Output the (x, y) coordinate of the center of the cell containing the given text.  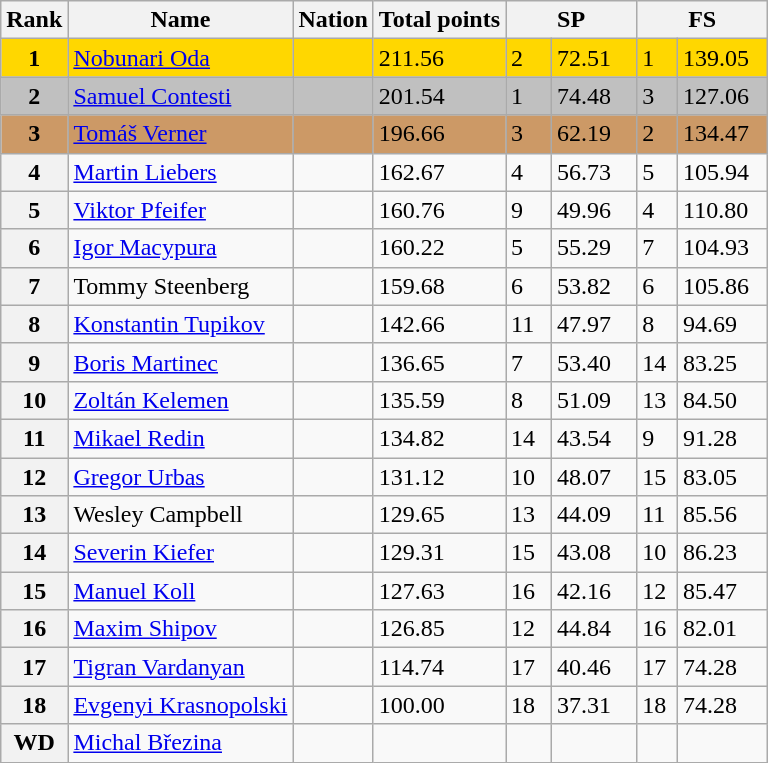
100.00 (439, 705)
104.93 (723, 248)
62.19 (594, 134)
129.31 (439, 553)
47.97 (594, 324)
139.05 (723, 58)
37.31 (594, 705)
FS (702, 20)
Samuel Contesti (180, 96)
134.82 (439, 438)
94.69 (723, 324)
Total points (439, 20)
Mikael Redin (180, 438)
49.96 (594, 210)
Nobunari Oda (180, 58)
162.67 (439, 172)
Gregor Urbas (180, 477)
135.59 (439, 400)
Michal Březina (180, 743)
Boris Martinec (180, 362)
SP (572, 20)
Evgenyi Krasnopolski (180, 705)
Zoltán Kelemen (180, 400)
129.65 (439, 515)
105.94 (723, 172)
74.48 (594, 96)
211.56 (439, 58)
Wesley Campbell (180, 515)
51.09 (594, 400)
126.85 (439, 629)
Viktor Pfeifer (180, 210)
160.76 (439, 210)
48.07 (594, 477)
72.51 (594, 58)
85.47 (723, 591)
53.82 (594, 286)
43.54 (594, 438)
196.66 (439, 134)
Maxim Shipov (180, 629)
Nation (333, 20)
44.09 (594, 515)
Severin Kiefer (180, 553)
134.47 (723, 134)
136.65 (439, 362)
105.86 (723, 286)
Tomáš Verner (180, 134)
142.66 (439, 324)
83.05 (723, 477)
85.56 (723, 515)
110.80 (723, 210)
91.28 (723, 438)
Konstantin Tupikov (180, 324)
131.12 (439, 477)
127.06 (723, 96)
Name (180, 20)
201.54 (439, 96)
Igor Macypura (180, 248)
Martin Liebers (180, 172)
Tommy Steenberg (180, 286)
55.29 (594, 248)
84.50 (723, 400)
WD (34, 743)
82.01 (723, 629)
40.46 (594, 667)
56.73 (594, 172)
86.23 (723, 553)
160.22 (439, 248)
114.74 (439, 667)
43.08 (594, 553)
127.63 (439, 591)
42.16 (594, 591)
53.40 (594, 362)
159.68 (439, 286)
44.84 (594, 629)
Tigran Vardanyan (180, 667)
Rank (34, 20)
83.25 (723, 362)
Manuel Koll (180, 591)
